Extract the [X, Y] coordinate from the center of the cell holding the provided text.  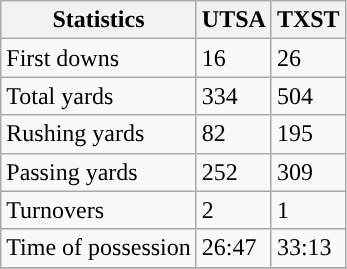
334 [234, 96]
First downs [99, 58]
Time of possession [99, 248]
504 [308, 96]
Turnovers [99, 210]
26:47 [234, 248]
1 [308, 210]
Statistics [99, 20]
Rushing yards [99, 134]
309 [308, 172]
252 [234, 172]
26 [308, 58]
2 [234, 210]
Passing yards [99, 172]
16 [234, 58]
UTSA [234, 20]
82 [234, 134]
Total yards [99, 96]
195 [308, 134]
TXST [308, 20]
33:13 [308, 248]
